Search for the cell housing the specified text and yield its [X, Y] center coordinate. 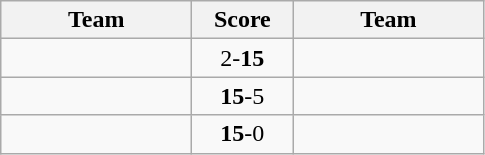
2-15 [242, 58]
15-5 [242, 96]
15-0 [242, 134]
Score [242, 20]
